From the cell containing the given text, extract its center point as (X, Y) coordinate. 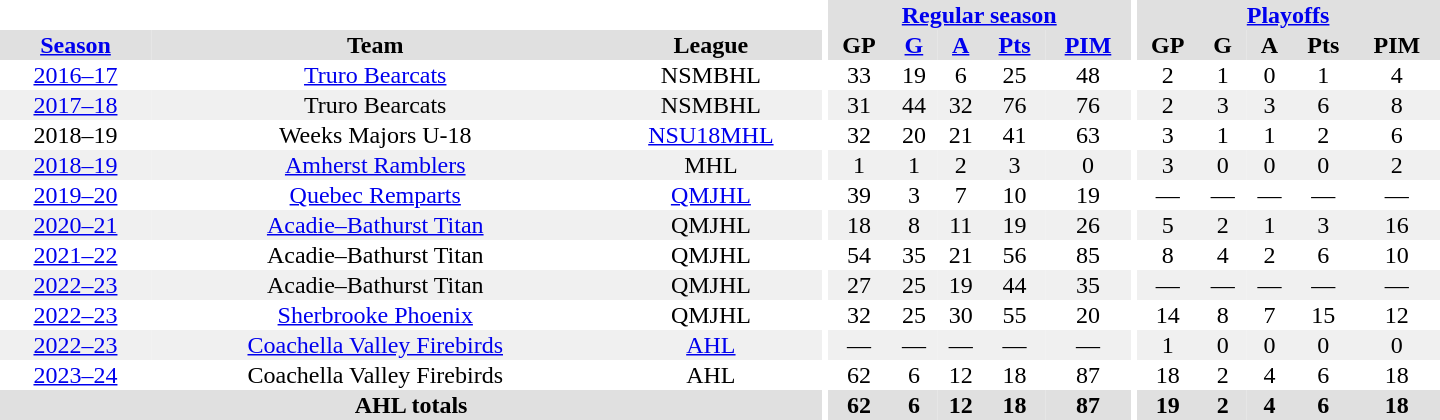
39 (858, 195)
55 (1014, 315)
Sherbrooke Phoenix (376, 315)
AHL totals (411, 405)
2019–20 (76, 195)
31 (858, 105)
14 (1168, 315)
2023–24 (76, 375)
27 (858, 285)
33 (858, 75)
11 (960, 225)
63 (1088, 135)
2017–18 (76, 105)
NSU18MHL (712, 135)
MHL (712, 165)
41 (1014, 135)
16 (1397, 225)
2016–17 (76, 75)
Playoffs (1288, 15)
56 (1014, 255)
15 (1324, 315)
Quebec Remparts (376, 195)
League (712, 45)
Amherst Ramblers (376, 165)
Season (76, 45)
2021–22 (76, 255)
Team (376, 45)
Regular season (979, 15)
Weeks Majors U-18 (376, 135)
48 (1088, 75)
26 (1088, 225)
5 (1168, 225)
54 (858, 255)
30 (960, 315)
2020–21 (76, 225)
85 (1088, 255)
